Return [X, Y] of the center of cell containing provided text 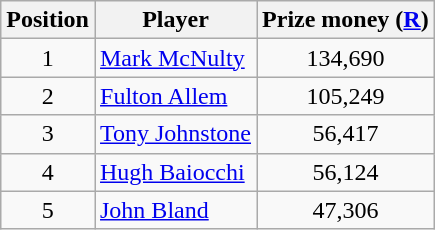
Hugh Baiocchi [175, 172]
Player [175, 20]
134,690 [346, 58]
Tony Johnstone [175, 134]
2 [48, 96]
Fulton Allem [175, 96]
1 [48, 58]
Position [48, 20]
John Bland [175, 210]
5 [48, 210]
3 [48, 134]
105,249 [346, 96]
4 [48, 172]
56,417 [346, 134]
56,124 [346, 172]
Prize money (R) [346, 20]
47,306 [346, 210]
Mark McNulty [175, 58]
